Return the (X, Y) coordinate for the center point of the cell that contains the specified text.  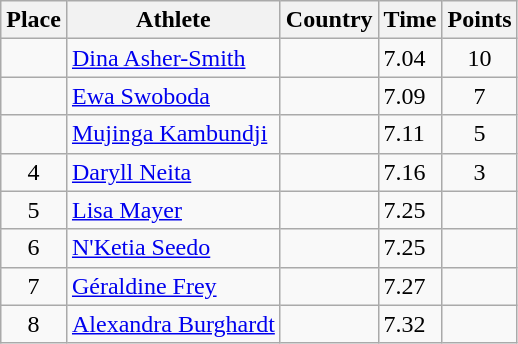
8 (34, 324)
7.32 (410, 324)
7.04 (410, 58)
Alexandra Burghardt (173, 324)
Ewa Swoboda (173, 96)
Athlete (173, 20)
Place (34, 20)
4 (34, 172)
Géraldine Frey (173, 286)
6 (34, 248)
Lisa Mayer (173, 210)
Dina Asher-Smith (173, 58)
3 (480, 172)
Daryll Neita (173, 172)
Country (329, 20)
7.09 (410, 96)
Mujinga Kambundji (173, 134)
10 (480, 58)
N'Ketia Seedo (173, 248)
Points (480, 20)
7.27 (410, 286)
7.16 (410, 172)
Time (410, 20)
7.11 (410, 134)
